Return (x, y) of the center of cell containing provided text 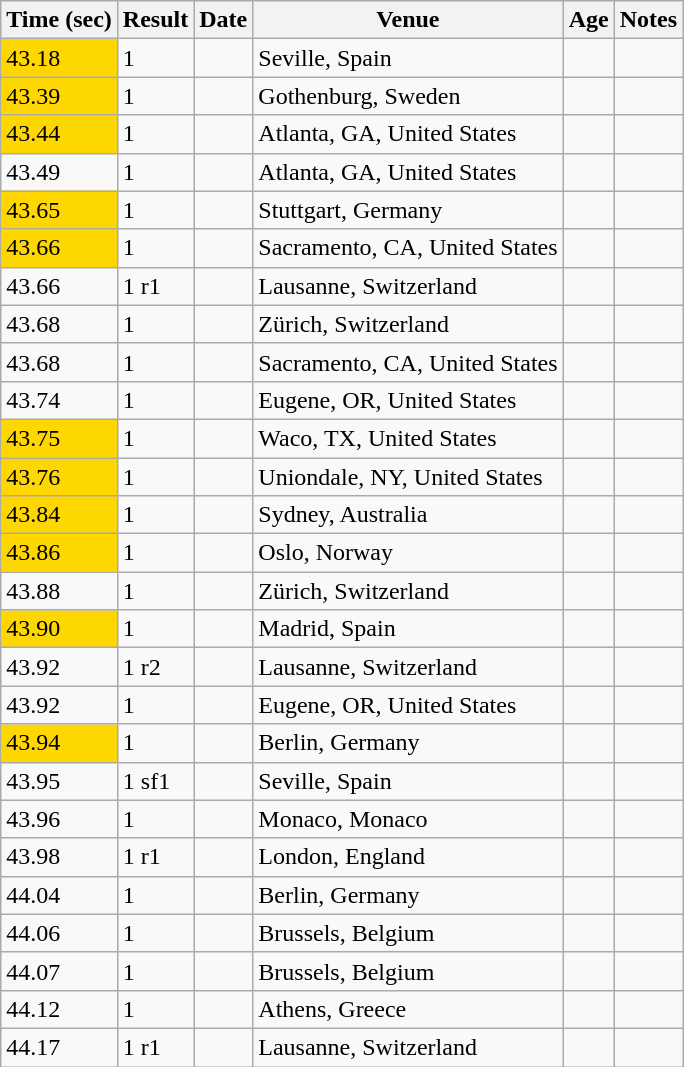
43.75 (60, 438)
Gothenburg, Sweden (408, 96)
1 r2 (155, 667)
Uniondale, NY, United States (408, 477)
43.98 (60, 857)
Sydney, Australia (408, 515)
43.39 (60, 96)
Age (588, 20)
44.12 (60, 1009)
43.18 (60, 58)
43.94 (60, 743)
Madrid, Spain (408, 629)
43.65 (60, 210)
Monaco, Monaco (408, 819)
43.86 (60, 553)
Date (224, 20)
Notes (648, 20)
44.07 (60, 971)
43.96 (60, 819)
43.95 (60, 781)
43.76 (60, 477)
Result (155, 20)
London, England (408, 857)
Oslo, Norway (408, 553)
43.88 (60, 591)
Stuttgart, Germany (408, 210)
43.84 (60, 515)
44.06 (60, 933)
43.90 (60, 629)
44.04 (60, 895)
Waco, TX, United States (408, 438)
Time (sec) (60, 20)
Venue (408, 20)
43.49 (60, 172)
Athens, Greece (408, 1009)
43.74 (60, 400)
43.44 (60, 134)
44.17 (60, 1047)
1 sf1 (155, 781)
